Output the (X, Y) coordinate of the center of the cell containing the given text.  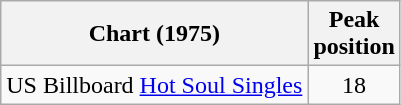
US Billboard Hot Soul Singles (154, 85)
Peakposition (354, 34)
Chart (1975) (154, 34)
18 (354, 85)
